For the text-containing cell, return its midpoint in (x, y) coordinate format. 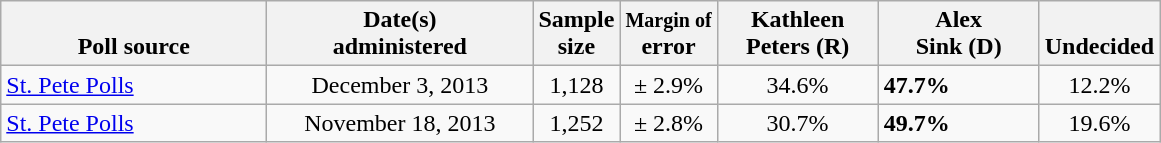
47.7% (958, 85)
1,128 (576, 85)
Samplesize (576, 34)
30.7% (798, 123)
AlexSink (D) (958, 34)
December 3, 2013 (400, 85)
Poll source (134, 34)
1,252 (576, 123)
± 2.9% (668, 85)
November 18, 2013 (400, 123)
Margin oferror (668, 34)
Date(s)administered (400, 34)
KathleenPeters (R) (798, 34)
34.6% (798, 85)
Undecided (1099, 34)
± 2.8% (668, 123)
12.2% (1099, 85)
49.7% (958, 123)
19.6% (1099, 123)
